Return [X, Y] of the center of cell containing provided text 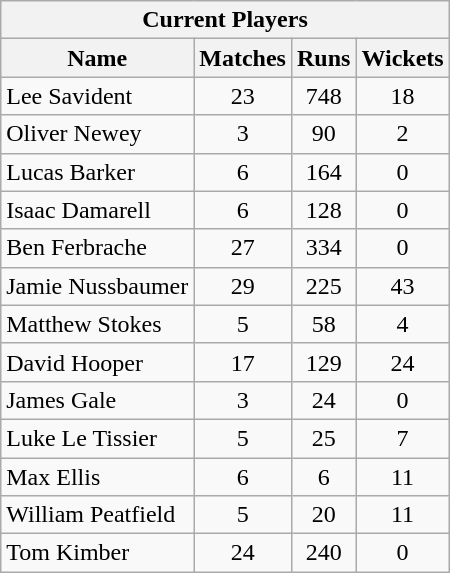
Name [98, 58]
Ben Ferbrache [98, 248]
90 [323, 134]
58 [323, 324]
18 [402, 96]
Current Players [225, 20]
128 [323, 210]
Lee Savident [98, 96]
Lucas Barker [98, 172]
David Hooper [98, 362]
43 [402, 286]
29 [243, 286]
Tom Kimber [98, 553]
Luke Le Tissier [98, 438]
Jamie Nussbaumer [98, 286]
748 [323, 96]
27 [243, 248]
William Peatfield [98, 515]
164 [323, 172]
Wickets [402, 58]
225 [323, 286]
Isaac Damarell [98, 210]
7 [402, 438]
23 [243, 96]
20 [323, 515]
Max Ellis [98, 477]
17 [243, 362]
4 [402, 324]
240 [323, 553]
2 [402, 134]
Oliver Newey [98, 134]
Runs [323, 58]
Matthew Stokes [98, 324]
Matches [243, 58]
25 [323, 438]
James Gale [98, 400]
129 [323, 362]
334 [323, 248]
